Locate the cell with the specified text and output its (X, Y) center coordinate. 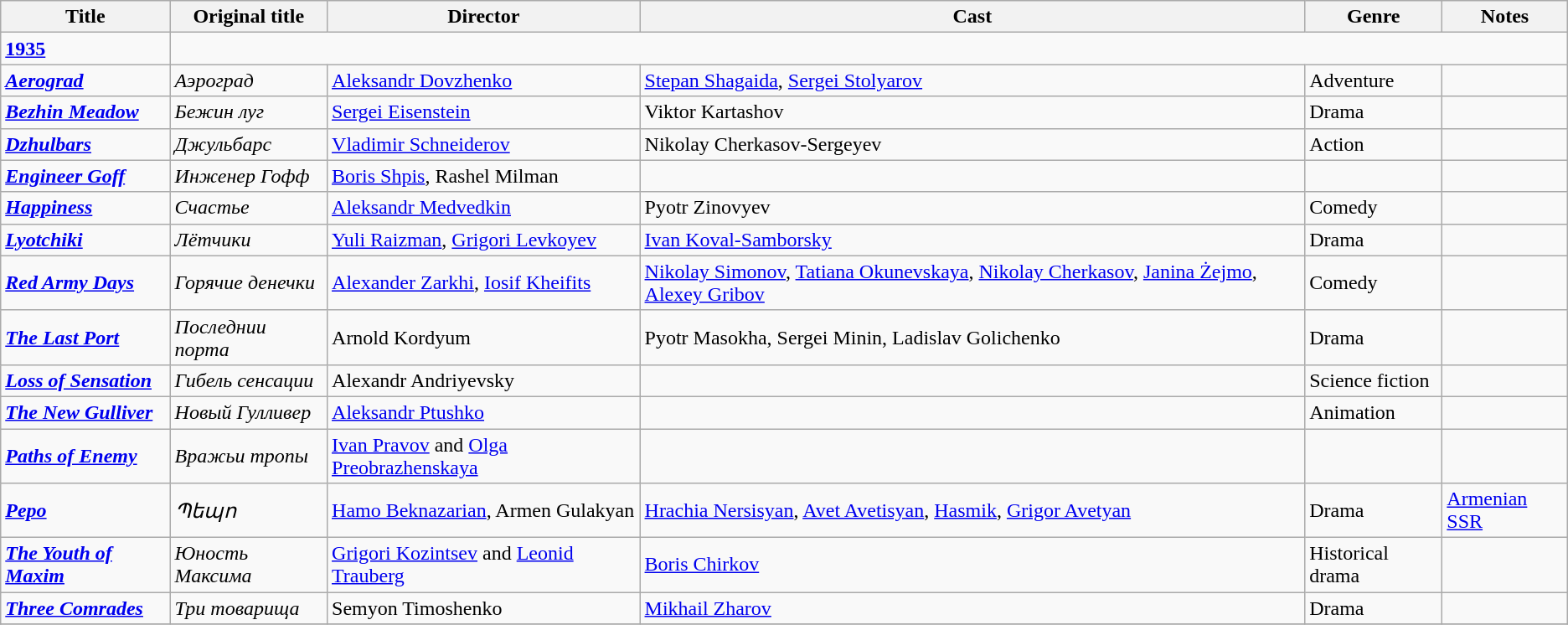
Ivan Koval-Samborsky (972, 240)
Aleksandr Ptushko (484, 412)
Счастье (249, 208)
Alexander Zarkhi, Iosif Kheifits (484, 283)
Genre (1374, 17)
Action (1374, 144)
Alexandr Andriyevsky (484, 380)
The Youth of Maxim (85, 565)
Boris Chirkov (972, 565)
Pyotr Masokha, Sergei Minin, Ladislav Golichenko (972, 337)
Последнии порта (249, 337)
Aleksandr Medvedkin (484, 208)
Вражьи тропы (249, 456)
Original title (249, 17)
Dzhulbars (85, 144)
Новый Гулливер (249, 412)
Engineer Goff (85, 176)
Arnold Kordyum (484, 337)
Mikhail Zharov (972, 608)
Director (484, 17)
Animation (1374, 412)
Armenian SSR (1504, 511)
Պեպո (249, 511)
Red Army Days (85, 283)
Аэроград (249, 80)
Stepan Shagaida, Sergei Stolyarov (972, 80)
Nikolay Simonov, Tatiana Okunevskaya, Nikolay Cherkasov, Janina Żejmo, Alexey Gribov (972, 283)
Notes (1504, 17)
Cast (972, 17)
Yuli Raizman, Grigori Levkoyev (484, 240)
The Last Port (85, 337)
1935 (85, 49)
Hrachia Nersisyan, Avet Avetisyan, Hasmik, Grigor Avetyan (972, 511)
Гибель сенсации (249, 380)
Three Comrades (85, 608)
Grigori Kozintsev and Leonid Trauberg (484, 565)
Sergei Eisenstein (484, 112)
The New Gulliver (85, 412)
Лётчики (249, 240)
Три товарища (249, 608)
Горячие денечки (249, 283)
Nikolay Cherkasov-Sergeyev (972, 144)
Бежин луг (249, 112)
Pepo (85, 511)
Юность Максима (249, 565)
Ivan Pravov and Olga Preobrazhenskaya (484, 456)
Historical drama (1374, 565)
Science fiction (1374, 380)
Happiness (85, 208)
Paths of Enemy (85, 456)
Adventure (1374, 80)
Bezhin Meadow (85, 112)
Aerograd (85, 80)
Джульбарс (249, 144)
Title (85, 17)
Aleksandr Dovzhenko (484, 80)
Lyotchiki (85, 240)
Vladimir Schneiderov (484, 144)
Инженер Гофф (249, 176)
Boris Shpis, Rashel Milman (484, 176)
Pyotr Zinovyev (972, 208)
Semyon Timoshenko (484, 608)
Hamo Beknazarian, Armen Gulakyan (484, 511)
Loss of Sensation (85, 380)
Viktor Kartashov (972, 112)
